From the cell containing the given text, extract its center point as (X, Y) coordinate. 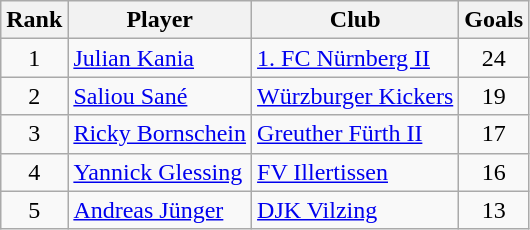
Andreas Jünger (160, 210)
1. FC Nürnberg II (356, 58)
4 (34, 172)
19 (494, 96)
Club (356, 20)
DJK Vilzing (356, 210)
Player (160, 20)
Ricky Bornschein (160, 134)
24 (494, 58)
3 (34, 134)
FV Illertissen (356, 172)
17 (494, 134)
2 (34, 96)
5 (34, 210)
16 (494, 172)
Yannick Glessing (160, 172)
13 (494, 210)
Saliou Sané (160, 96)
Rank (34, 20)
Würzburger Kickers (356, 96)
Greuther Fürth II (356, 134)
Julian Kania (160, 58)
Goals (494, 20)
1 (34, 58)
